Pinpoint the cell where the given text exists, returning its [X, Y] midpoint coordinate. 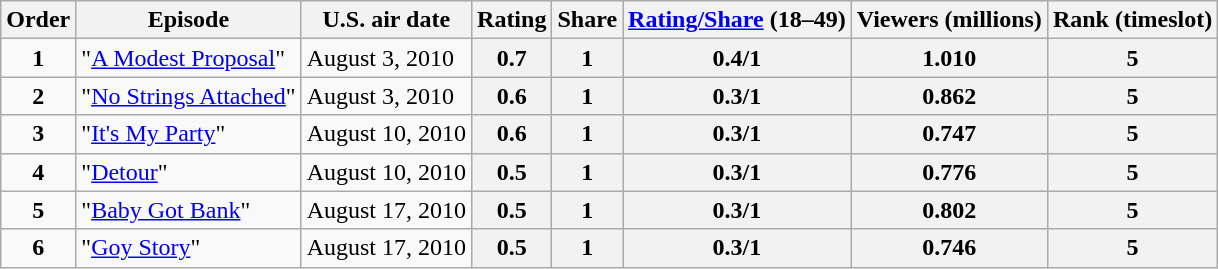
U.S. air date [386, 20]
Episode [188, 20]
"Baby Got Bank" [188, 210]
0.746 [949, 248]
"No Strings Attached" [188, 96]
0.862 [949, 96]
0.4/1 [738, 58]
3 [38, 134]
0.802 [949, 210]
0.747 [949, 134]
Order [38, 20]
"Detour" [188, 172]
Rating/Share (18–49) [738, 20]
4 [38, 172]
"A Modest Proposal" [188, 58]
"Goy Story" [188, 248]
1.010 [949, 58]
Share [588, 20]
0.776 [949, 172]
Rating [512, 20]
"It's My Party" [188, 134]
6 [38, 248]
Viewers (millions) [949, 20]
2 [38, 96]
Rank (timeslot) [1132, 20]
0.7 [512, 58]
